From the cell containing the given text, extract its center point as (X, Y) coordinate. 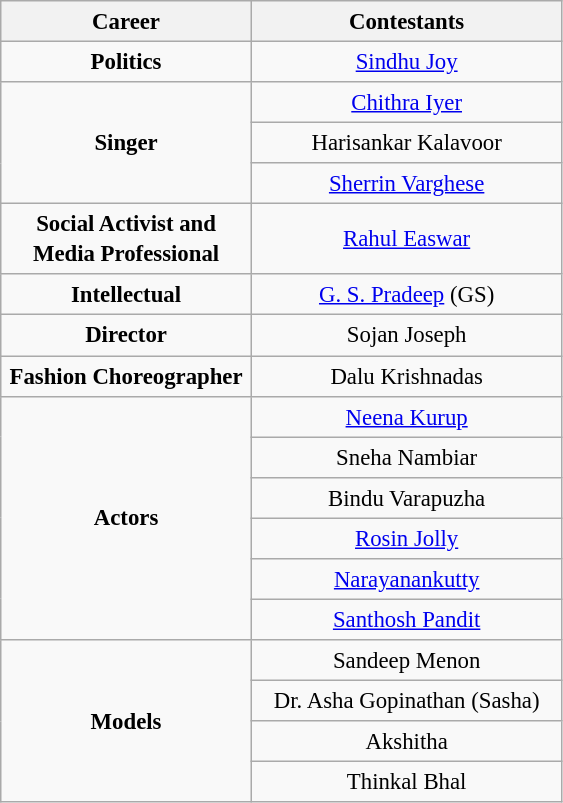
Sherrin Varghese (406, 184)
Rahul Easwar (406, 240)
Harisankar Kalavoor (406, 144)
Chithra Iyer (406, 102)
Social Activist and Media Professional (126, 240)
Akshitha (406, 742)
Dr. Asha Gopinathan (Sasha) (406, 700)
Sojan Joseph (406, 336)
Singer (126, 143)
Intellectual (126, 294)
Director (126, 336)
Sindhu Joy (406, 62)
Neena Kurup (406, 416)
Actors (126, 518)
Politics (126, 62)
Dalu Krishnadas (406, 376)
Contestants (406, 22)
Sneha Nambiar (406, 458)
Rosin Jolly (406, 538)
G. S. Pradeep (GS) (406, 294)
Sandeep Menon (406, 660)
Thinkal Bhal (406, 782)
Models (126, 721)
Bindu Varapuzha (406, 498)
Santhosh Pandit (406, 620)
Fashion Choreographer (126, 376)
Narayanankutty (406, 580)
Career (126, 22)
